Output the [X, Y] coordinate of the center of the cell containing the given text.  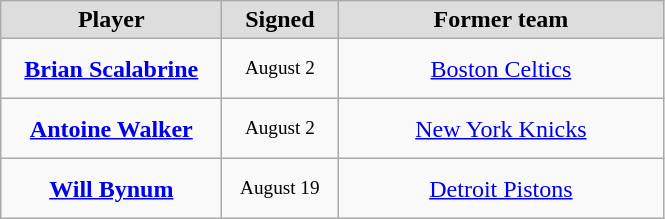
Antoine Walker [112, 129]
Will Bynum [112, 189]
August 19 [280, 189]
Boston Celtics [501, 69]
Signed [280, 20]
New York Knicks [501, 129]
Former team [501, 20]
Player [112, 20]
Brian Scalabrine [112, 69]
Detroit Pistons [501, 189]
